Detect which cell encompasses the target text, then output its [X, Y] center coordinate. 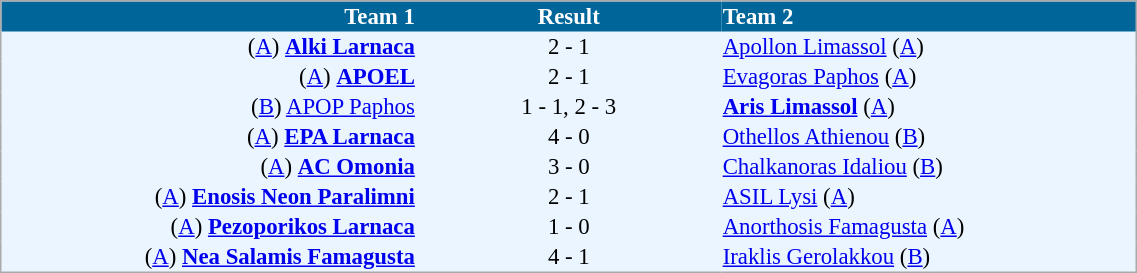
Iraklis Gerolakkou (B) [929, 257]
1 - 0 [568, 227]
(A) Pezoporikos Larnaca [209, 227]
4 - 1 [568, 257]
Team 1 [209, 16]
(A) APOEL [209, 77]
(A) Nea Salamis Famagusta [209, 257]
Evagoras Paphos (A) [929, 77]
Aris Limassol (A) [929, 107]
Apollon Limassol (A) [929, 47]
Anorthosis Famagusta (A) [929, 227]
(A) Enosis Neon Paralimni [209, 197]
(B) APOP Paphos [209, 107]
(A) AC Omonia [209, 167]
(A) Alki Larnaca [209, 47]
(A) EPA Larnaca [209, 137]
3 - 0 [568, 167]
Team 2 [929, 16]
1 - 1, 2 - 3 [568, 107]
Result [568, 16]
Chalkanoras Idaliou (B) [929, 167]
4 - 0 [568, 137]
ASIL Lysi (A) [929, 197]
Othellos Athienou (B) [929, 137]
